Locate the cell with the specified text and output its [x, y] center coordinate. 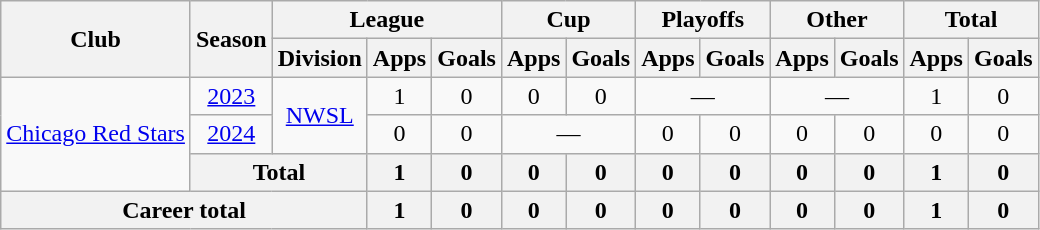
Chicago Red Stars [96, 134]
Other [837, 20]
League [386, 20]
NWSL [320, 115]
2024 [231, 134]
Career total [184, 210]
2023 [231, 96]
Club [96, 39]
Cup [568, 20]
Playoffs [703, 20]
Division [320, 58]
Season [231, 39]
